Return (x, y) of the center of cell containing provided text 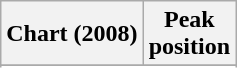
Peakposition (189, 34)
Chart (2008) (72, 34)
